Find where the given text appears and provide that cell's center as [X, Y] coordinate. 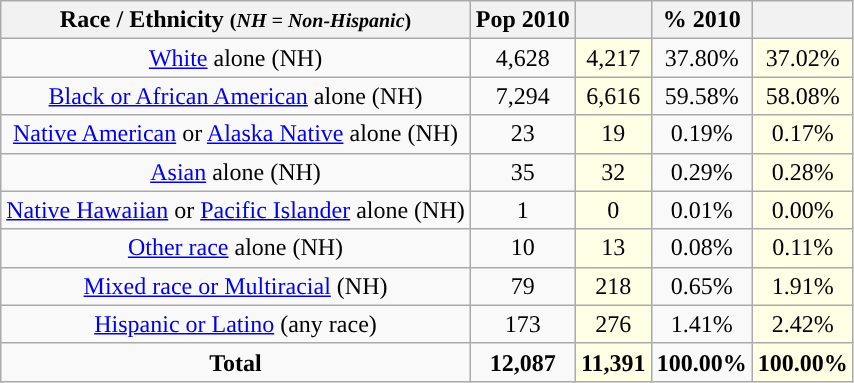
37.80% [702, 58]
Race / Ethnicity (NH = Non-Hispanic) [236, 20]
4,628 [522, 58]
0.19% [702, 134]
1.41% [702, 324]
23 [522, 134]
35 [522, 172]
Other race alone (NH) [236, 248]
% 2010 [702, 20]
11,391 [613, 362]
12,087 [522, 362]
Total [236, 362]
6,616 [613, 96]
4,217 [613, 58]
32 [613, 172]
0.29% [702, 172]
Hispanic or Latino (any race) [236, 324]
1 [522, 210]
Black or African American alone (NH) [236, 96]
19 [613, 134]
Asian alone (NH) [236, 172]
173 [522, 324]
59.58% [702, 96]
0.65% [702, 286]
Pop 2010 [522, 20]
2.42% [802, 324]
Mixed race or Multiracial (NH) [236, 286]
13 [613, 248]
276 [613, 324]
0 [613, 210]
0.01% [702, 210]
218 [613, 286]
White alone (NH) [236, 58]
0.00% [802, 210]
79 [522, 286]
Native Hawaiian or Pacific Islander alone (NH) [236, 210]
10 [522, 248]
37.02% [802, 58]
0.17% [802, 134]
1.91% [802, 286]
Native American or Alaska Native alone (NH) [236, 134]
0.28% [802, 172]
0.08% [702, 248]
58.08% [802, 96]
7,294 [522, 96]
0.11% [802, 248]
